Capture the cell that displays the provided text and extract its [X, Y] central coordinate. 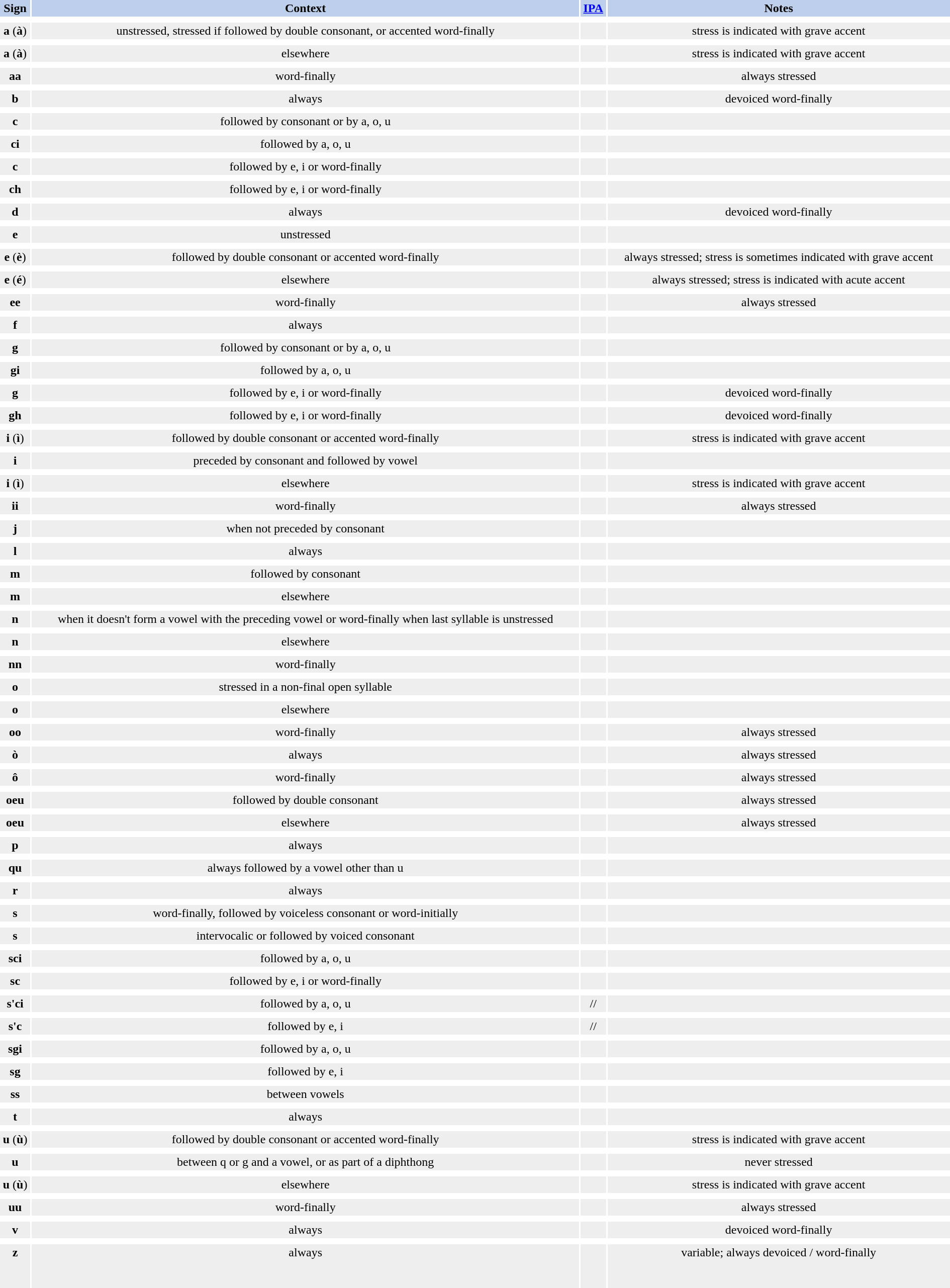
ee [15, 303]
r [15, 891]
qu [15, 868]
Context [306, 8]
ci [15, 144]
followed by consonant [306, 574]
s'ci [15, 1003]
v [15, 1230]
always stressed; stress is indicated with acute accent [779, 280]
ò [15, 755]
between q or g and a vowel, or as part of a diphthong [306, 1162]
intervocalic or followed by voiced consonant [306, 936]
when not preceded by consonant [306, 529]
unstressed, stressed if followed by double consonant, or accented word-finally [306, 31]
never stressed [779, 1162]
i [15, 461]
f [15, 325]
aa [15, 76]
sc [15, 981]
when it doesn't form a vowel with the preceding vowel or word-finally when last syllable is unstressed [306, 619]
always stressed; stress is sometimes indicated with grave accent [779, 257]
followed by double consonant [306, 800]
Notes [779, 8]
uu [15, 1208]
sg [15, 1072]
b [15, 99]
sci [15, 958]
sgi [15, 1049]
Sign [15, 8]
l [15, 551]
preceded by consonant and followed by vowel [306, 461]
ss [15, 1094]
u [15, 1162]
ô [15, 777]
p [15, 846]
between vowels [306, 1094]
ii [15, 506]
unstressed [306, 234]
IPA [593, 8]
e (é) [15, 280]
j [15, 529]
stressed in a non-final open syllable [306, 687]
gh [15, 415]
ch [15, 189]
s'c [15, 1027]
oo [15, 732]
z [15, 1266]
d [15, 212]
nn [15, 665]
e [15, 234]
word-finally, followed by voiceless consonant or word-initially [306, 913]
always followed by a vowel other than u [306, 868]
gi [15, 370]
t [15, 1117]
variable; always devoiced / word-finally [779, 1266]
e (è) [15, 257]
